Return the (x, y) coordinate for the center point of the cell that contains the specified text.  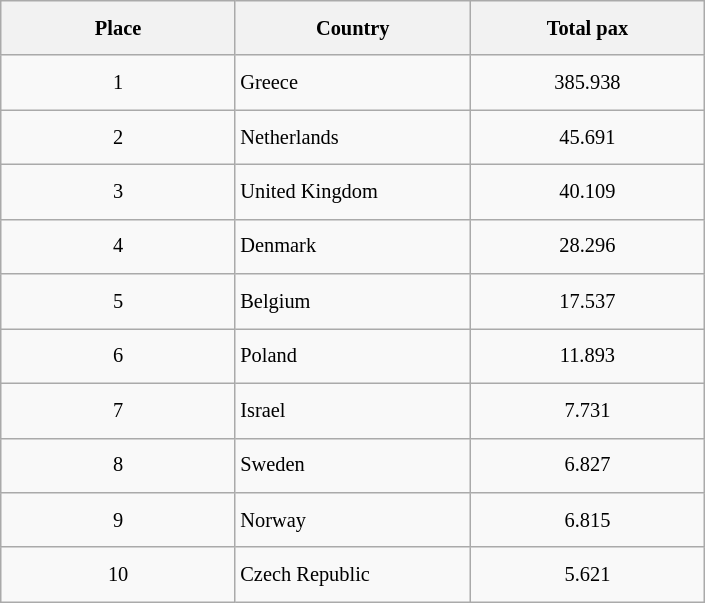
45.691 (588, 138)
6.827 (588, 466)
Total pax (588, 28)
3 (118, 192)
6.815 (588, 520)
5.621 (588, 574)
28.296 (588, 246)
Netherlands (352, 138)
385.938 (588, 82)
Greece (352, 82)
8 (118, 466)
17.537 (588, 302)
Sweden (352, 466)
1 (118, 82)
9 (118, 520)
7.731 (588, 410)
Israel (352, 410)
5 (118, 302)
Denmark (352, 246)
6 (118, 356)
10 (118, 574)
Czech Republic (352, 574)
4 (118, 246)
Place (118, 28)
2 (118, 138)
Norway (352, 520)
11.893 (588, 356)
Belgium (352, 302)
United Kingdom (352, 192)
Country (352, 28)
Poland (352, 356)
40.109 (588, 192)
7 (118, 410)
